Return [x, y] of the center of cell containing provided text 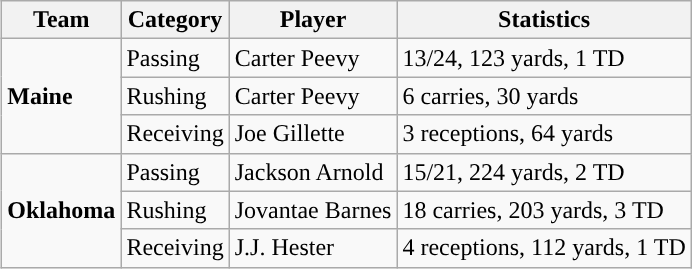
3 receptions, 64 yards [544, 134]
Joe Gillette [313, 134]
6 carries, 30 yards [544, 96]
13/24, 123 yards, 1 TD [544, 58]
Team [62, 20]
Statistics [544, 20]
15/21, 224 yards, 2 TD [544, 172]
Jackson Arnold [313, 172]
18 carries, 203 yards, 3 TD [544, 210]
4 receptions, 112 yards, 1 TD [544, 248]
Maine [62, 96]
Player [313, 20]
J.J. Hester [313, 248]
Jovantae Barnes [313, 210]
Oklahoma [62, 210]
Category [175, 20]
